Locate the cell with the specified text and output its [X, Y] center coordinate. 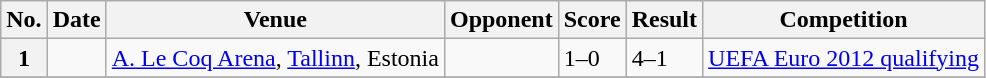
UEFA Euro 2012 qualifying [844, 58]
A. Le Coq Arena, Tallinn, Estonia [275, 58]
Opponent [501, 20]
Date [76, 20]
Venue [275, 20]
No. [24, 20]
Competition [844, 20]
Score [592, 20]
4–1 [664, 58]
Result [664, 20]
1 [24, 58]
1–0 [592, 58]
